Locate the cell with the specified text and output its (x, y) center coordinate. 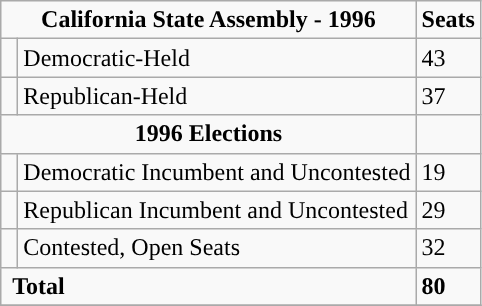
California State Assembly - 1996 (208, 20)
19 (448, 172)
1996 Elections (208, 134)
Republican-Held (217, 96)
Democratic Incumbent and Uncontested (217, 172)
Republican Incumbent and Uncontested (217, 210)
43 (448, 58)
Total (208, 286)
32 (448, 248)
37 (448, 96)
Seats (448, 20)
80 (448, 286)
Democratic-Held (217, 58)
Contested, Open Seats (217, 248)
29 (448, 210)
